Output the (X, Y) coordinate of the center of the cell containing the given text.  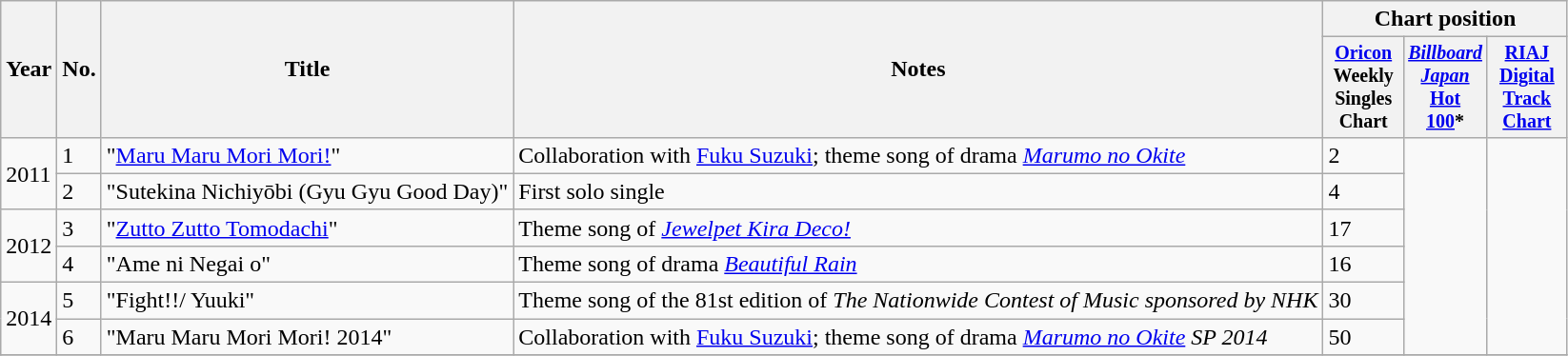
Collaboration with Fuku Suzuki; theme song of drama Marumo no Okite SP 2014 (918, 337)
50 (1363, 337)
Year (29, 69)
"Fight!!/ Yuuki" (307, 301)
Title (307, 69)
5 (79, 301)
Billboard JapanHot100* (1444, 88)
2012 (29, 246)
16 (1363, 264)
17 (1363, 227)
OriconWeeklySinglesChart (1363, 88)
RIAJDigitalTrackChart (1527, 88)
"Maru Maru Mori Mori!" (307, 155)
"Ame ni Negai o" (307, 264)
Collaboration with Fuku Suzuki; theme song of drama Marumo no Okite (918, 155)
Theme song of drama Beautiful Rain (918, 264)
"Zutto Zutto Tomodachi" (307, 227)
2011 (29, 173)
Theme song of Jewelpet Kira Deco! (918, 227)
3 (79, 227)
1 (79, 155)
6 (79, 337)
2014 (29, 319)
First solo single (918, 191)
30 (1363, 301)
Notes (918, 69)
No. (79, 69)
Theme song of the 81st edition of The Nationwide Contest of Music sponsored by NHK (918, 301)
"Sutekina Nichiyōbi (Gyu Gyu Good Day)" (307, 191)
"Maru Maru Mori Mori! 2014" (307, 337)
Chart position (1445, 19)
